Provide the [x, y] coordinate of the cell's center where the given text is located.  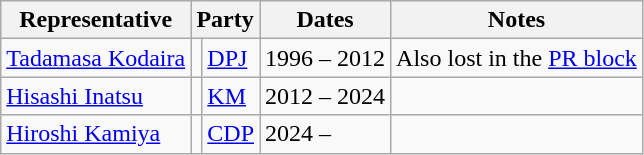
Notes [517, 20]
Party [226, 20]
2012 – 2024 [326, 96]
Representative [96, 20]
Dates [326, 20]
Hiroshi Kamiya [96, 134]
DPJ [231, 58]
KM [231, 96]
Also lost in the PR block [517, 58]
1996 – 2012 [326, 58]
CDP [231, 134]
Hisashi Inatsu [96, 96]
Tadamasa Kodaira [96, 58]
2024 – [326, 134]
